From the cell containing the given text, extract its center point as (X, Y) coordinate. 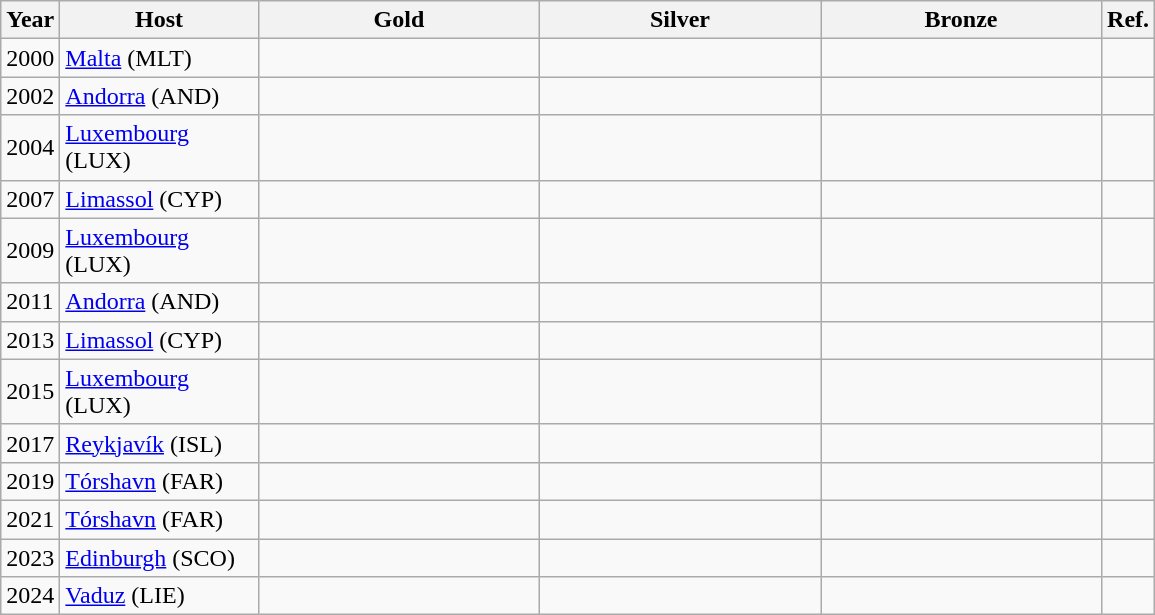
2021 (30, 519)
2019 (30, 481)
2000 (30, 58)
Bronze (960, 20)
2007 (30, 199)
2024 (30, 596)
Edinburgh (SCO) (160, 557)
2013 (30, 340)
2009 (30, 250)
Malta (MLT) (160, 58)
2015 (30, 392)
Reykjavík (ISL) (160, 443)
2004 (30, 148)
Host (160, 20)
Vaduz (LIE) (160, 596)
Ref. (1128, 20)
Gold (398, 20)
Year (30, 20)
2023 (30, 557)
2011 (30, 302)
2017 (30, 443)
2002 (30, 96)
Silver (680, 20)
